Search for the cell housing the specified text and yield its [x, y] center coordinate. 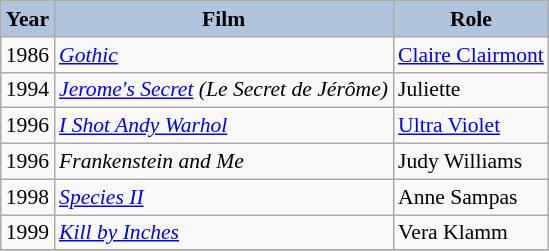
Kill by Inches [224, 233]
1994 [28, 90]
Species II [224, 197]
Gothic [224, 55]
Vera Klamm [471, 233]
Jerome's Secret (Le Secret de Jérôme) [224, 90]
Judy Williams [471, 162]
Anne Sampas [471, 197]
I Shot Andy Warhol [224, 126]
1998 [28, 197]
Ultra Violet [471, 126]
Role [471, 19]
Claire Clairmont [471, 55]
Year [28, 19]
Film [224, 19]
1986 [28, 55]
1999 [28, 233]
Frankenstein and Me [224, 162]
Juliette [471, 90]
